Identify which cell holds the provided text, then report its [x, y] central coordinate. 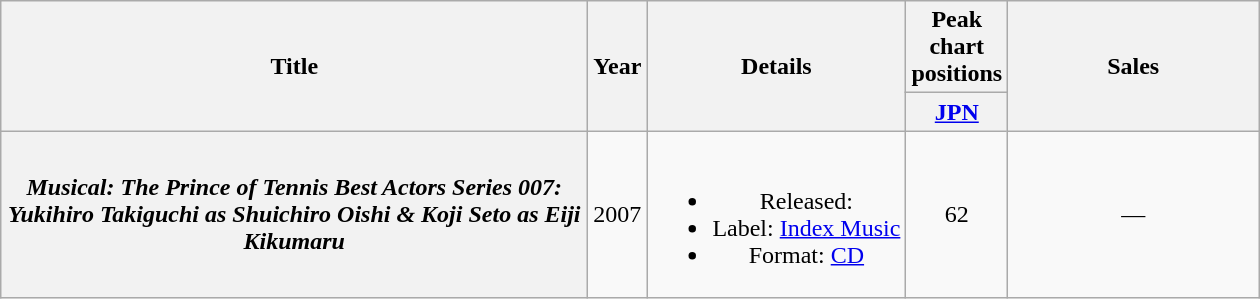
62 [957, 214]
Sales [1134, 66]
Peak chart positions [957, 47]
— [1134, 214]
2007 [618, 214]
Year [618, 66]
Details [776, 66]
Released: Label: Index MusicFormat: CD [776, 214]
JPN [957, 112]
Musical: The Prince of Tennis Best Actors Series 007: Yukihiro Takiguchi as Shuichiro Oishi & Koji Seto as Eiji Kikumaru [294, 214]
Title [294, 66]
